Find where the given text appears and provide that cell's center as (X, Y) coordinate. 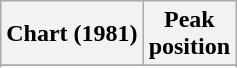
Chart (1981) (72, 34)
Peakposition (189, 34)
